Provide the (x, y) coordinate of the cell's center where the given text is located.  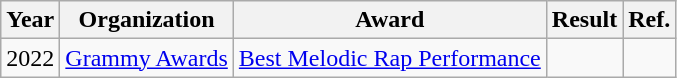
2022 (30, 58)
Best Melodic Rap Performance (390, 58)
Result (584, 20)
Organization (147, 20)
Year (30, 20)
Award (390, 20)
Grammy Awards (147, 58)
Ref. (650, 20)
